From the cell containing the given text, extract its center point as [X, Y] coordinate. 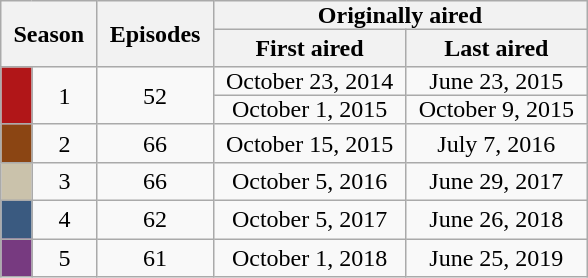
October 5, 2016 [310, 181]
4 [64, 219]
June 23, 2015 [496, 81]
Episodes [155, 34]
October 1, 2018 [310, 257]
Originally aired [400, 15]
October 9, 2015 [496, 110]
June 29, 2017 [496, 181]
1 [64, 96]
Last aired [496, 48]
October 15, 2015 [310, 143]
July 7, 2016 [496, 143]
June 25, 2019 [496, 257]
October 5, 2017 [310, 219]
October 1, 2015 [310, 110]
June 26, 2018 [496, 219]
61 [155, 257]
5 [64, 257]
3 [64, 181]
62 [155, 219]
October 23, 2014 [310, 81]
Season [49, 34]
2 [64, 143]
First aired [310, 48]
52 [155, 96]
